Capture the cell that displays the provided text and extract its [x, y] central coordinate. 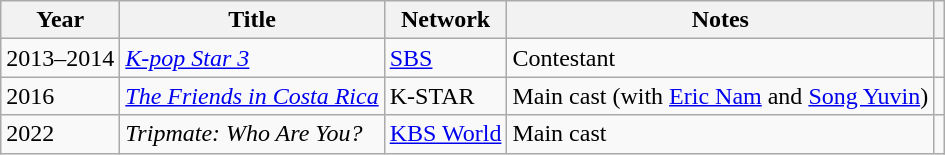
Main cast (with Eric Nam and Song Yuvin) [720, 96]
2022 [60, 134]
K-pop Star 3 [252, 58]
Main cast [720, 134]
2016 [60, 96]
K-STAR [446, 96]
SBS [446, 58]
Notes [720, 20]
Tripmate: Who Are You? [252, 134]
Year [60, 20]
Title [252, 20]
The Friends in Costa Rica [252, 96]
Contestant [720, 58]
2013–2014 [60, 58]
Network [446, 20]
KBS World [446, 134]
